Detect which cell encompasses the target text, then output its [x, y] center coordinate. 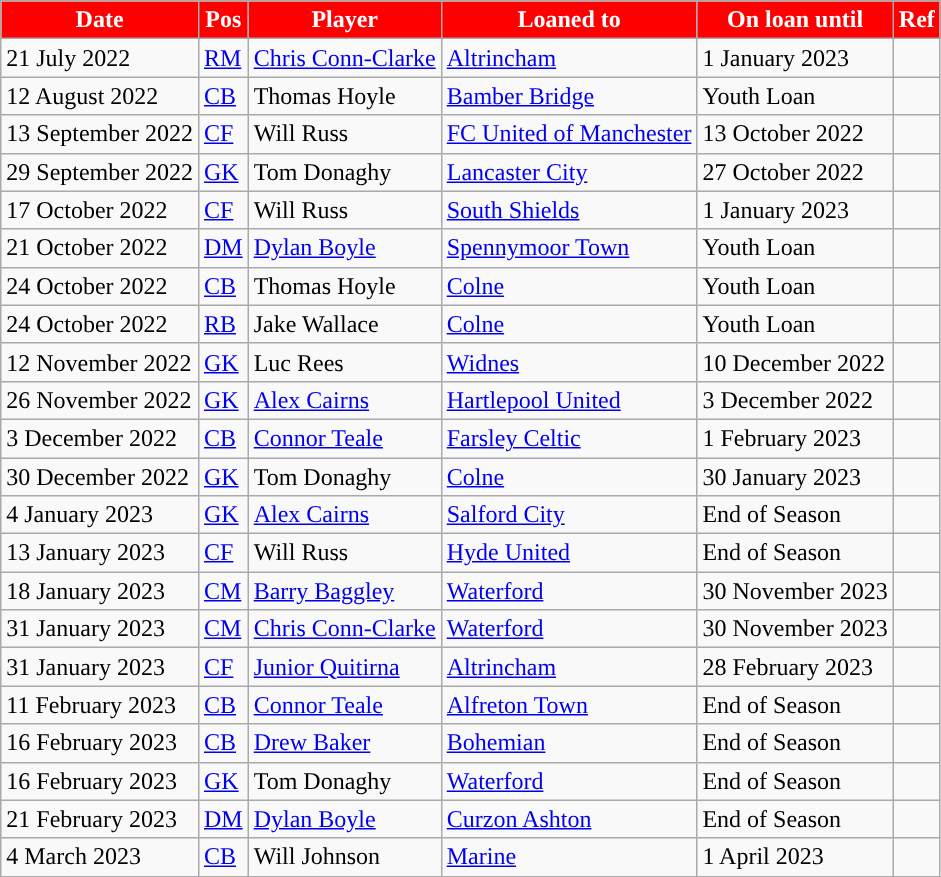
1 April 2023 [795, 857]
28 February 2023 [795, 667]
Hyde United [569, 553]
Farsley Celtic [569, 438]
18 January 2023 [100, 591]
4 January 2023 [100, 515]
11 February 2023 [100, 705]
Will Johnson [344, 857]
27 October 2022 [795, 172]
Ref [916, 20]
Junior Quitirna [344, 667]
21 July 2022 [100, 58]
Barry Baggley [344, 591]
Spennymoor Town [569, 248]
Hartlepool United [569, 400]
10 December 2022 [795, 362]
21 February 2023 [100, 819]
RM [223, 58]
1 February 2023 [795, 438]
Jake Wallace [344, 324]
Drew Baker [344, 743]
Bamber Bridge [569, 96]
Player [344, 20]
13 January 2023 [100, 553]
13 September 2022 [100, 134]
Widnes [569, 362]
17 October 2022 [100, 210]
Marine [569, 857]
Luc Rees [344, 362]
12 August 2022 [100, 96]
13 October 2022 [795, 134]
29 September 2022 [100, 172]
On loan until [795, 20]
4 March 2023 [100, 857]
RB [223, 324]
Bohemian [569, 743]
Salford City [569, 515]
30 December 2022 [100, 477]
12 November 2022 [100, 362]
26 November 2022 [100, 400]
FC United of Manchester [569, 134]
Loaned to [569, 20]
Date [100, 20]
Pos [223, 20]
Alfreton Town [569, 705]
South Shields [569, 210]
Lancaster City [569, 172]
Curzon Ashton [569, 819]
30 January 2023 [795, 477]
21 October 2022 [100, 248]
